Pinpoint the cell where the given text exists, returning its (X, Y) midpoint coordinate. 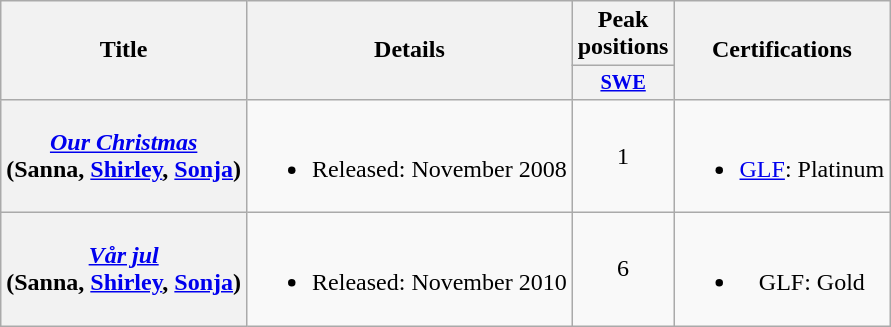
Our Christmas(Sanna, Shirley, Sonja) (124, 156)
1 (623, 156)
GLF: Platinum (782, 156)
Vår jul(Sanna, Shirley, Sonja) (124, 270)
GLF: Gold (782, 270)
SWE (623, 83)
Title (124, 50)
Released: November 2008 (410, 156)
6 (623, 270)
Released: November 2010 (410, 270)
Certifications (782, 50)
Peak positions (623, 34)
Details (410, 50)
